Locate the cell with the specified text and output its [X, Y] center coordinate. 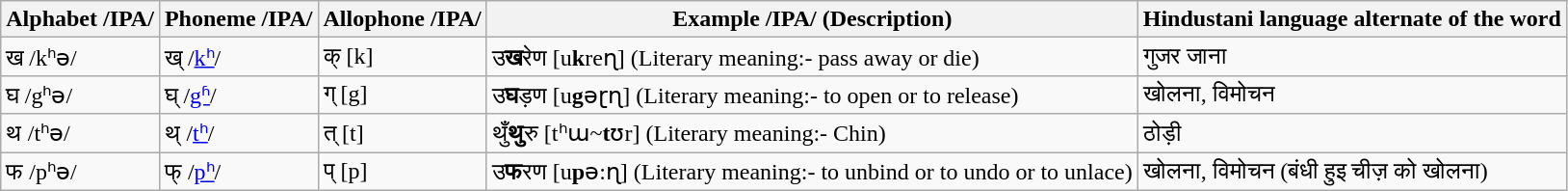
Phoneme /IPA/ [239, 19]
फ् /pʰ/ [239, 172]
Example /IPA/ (Description) [812, 19]
गुजर जाना [1352, 57]
खोलना, विमोचन (बंधी हुइ चीज़ को खोलना) [1352, 172]
Hindustani language alternate of the word [1352, 19]
Allophone /IPA/ [403, 19]
उघड़ण [ugəɽɳ] (Literary meaning:- to open or to release) [812, 95]
त् [t] [403, 133]
खोलना, विमोचन [1352, 95]
थ् /tʰ/ [239, 133]
क् [k] [403, 57]
थ /tʰə/ [81, 133]
ग् [g] [403, 95]
प् [p] [403, 172]
थुँथुरु [tʰɯ~tʊr] (Literary meaning:- Chin) [812, 133]
घ् /gʱ/ [239, 95]
ख /kʰə/ [81, 57]
घ /gʰə/ [81, 95]
उखरेण [ukreɳ] (Literary meaning:- pass away or die) [812, 57]
ठोड़ी [1352, 133]
फ /pʰə/ [81, 172]
Alphabet /IPA/ [81, 19]
उफरण [upə:ɳ] (Literary meaning:- to unbind or to undo or to unlace) [812, 172]
ख् /kʰ/ [239, 57]
